Locate the cell with the specified text and output its (x, y) center coordinate. 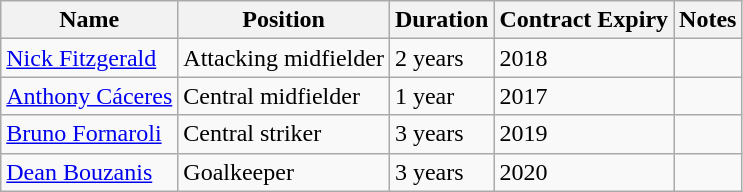
Duration (441, 20)
Position (284, 20)
1 year (441, 96)
2017 (584, 96)
Bruno Fornaroli (90, 134)
Central midfielder (284, 96)
Notes (708, 20)
Anthony Cáceres (90, 96)
Contract Expiry (584, 20)
Attacking midfielder (284, 58)
2018 (584, 58)
2020 (584, 172)
2 years (441, 58)
Central striker (284, 134)
Goalkeeper (284, 172)
Name (90, 20)
Dean Bouzanis (90, 172)
2019 (584, 134)
Nick Fitzgerald (90, 58)
